Identify which cell holds the provided text, then report its (x, y) central coordinate. 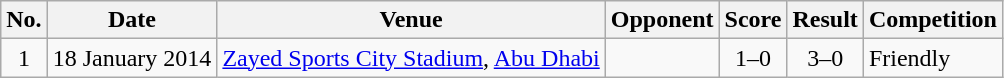
No. (24, 20)
18 January 2014 (132, 58)
Venue (411, 20)
Friendly (932, 58)
Opponent (662, 20)
Competition (932, 20)
Date (132, 20)
Zayed Sports City Stadium, Abu Dhabi (411, 58)
Score (753, 20)
3–0 (825, 58)
1–0 (753, 58)
1 (24, 58)
Result (825, 20)
